Scan for the cell matching the given text and deliver its (X, Y) coordinate at center. 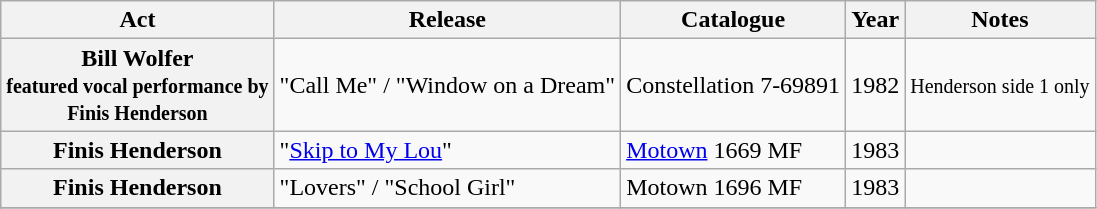
Notes (1000, 20)
Henderson side 1 only (1000, 85)
1982 (876, 85)
Release (448, 20)
Motown 1696 MF (734, 188)
Catalogue (734, 20)
Motown 1669 MF (734, 150)
Year (876, 20)
"Skip to My Lou" (448, 150)
Act (138, 20)
"Lovers" / "School Girl" (448, 188)
Bill Wolferfeatured vocal performance by Finis Henderson (138, 85)
Constellation 7-69891 (734, 85)
"Call Me" / "Window on a Dream" (448, 85)
